Capture the cell that displays the provided text and extract its [x, y] central coordinate. 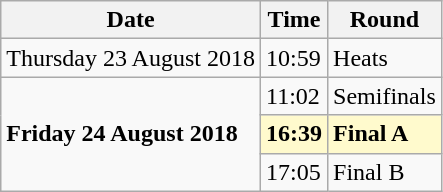
10:59 [294, 58]
Round [385, 20]
16:39 [294, 134]
Final B [385, 172]
Date [131, 20]
Semifinals [385, 96]
Time [294, 20]
Heats [385, 58]
Final A [385, 134]
11:02 [294, 96]
17:05 [294, 172]
Friday 24 August 2018 [131, 134]
Thursday 23 August 2018 [131, 58]
